Capture the cell that displays the provided text and extract its (X, Y) central coordinate. 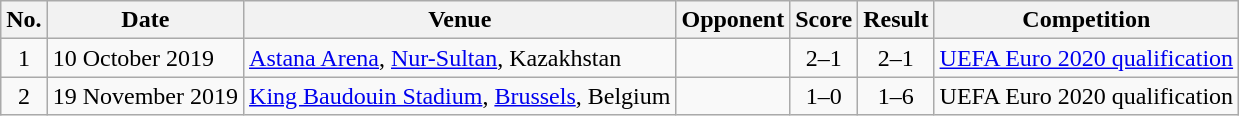
10 October 2019 (145, 58)
Astana Arena, Nur-Sultan, Kazakhstan (460, 58)
2 (24, 96)
1–6 (896, 96)
19 November 2019 (145, 96)
King Baudouin Stadium, Brussels, Belgium (460, 96)
1–0 (824, 96)
Result (896, 20)
No. (24, 20)
1 (24, 58)
Competition (1086, 20)
Opponent (733, 20)
Venue (460, 20)
Score (824, 20)
Date (145, 20)
